From the cell containing the given text, extract its center point as [x, y] coordinate. 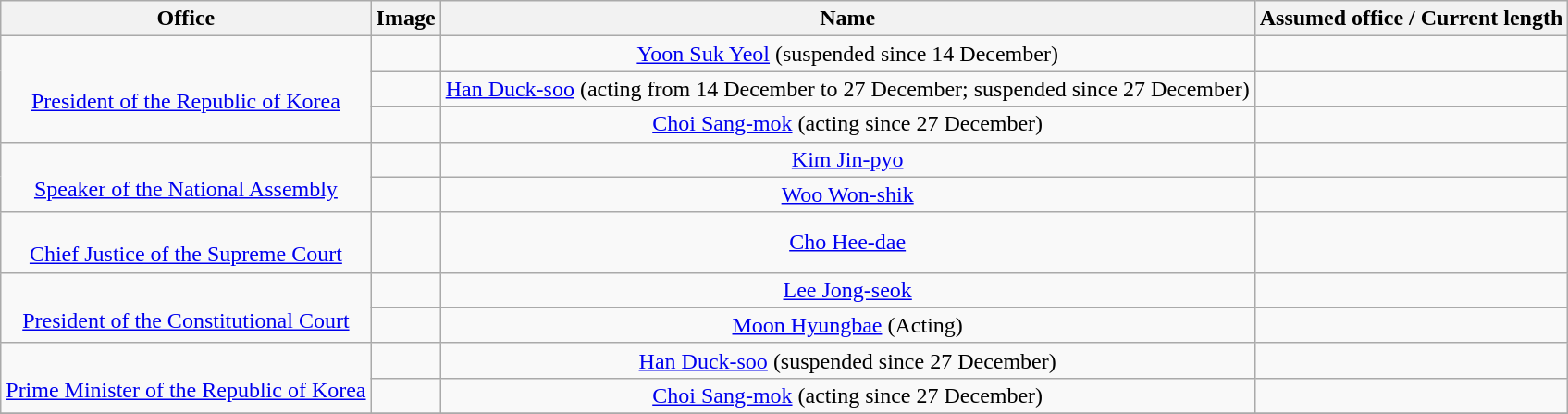
Name [847, 19]
Cho Hee-dae [847, 243]
Office [186, 19]
Kim Jin-pyo [847, 159]
Chief Justice of the Supreme Court [186, 243]
Moon Hyungbae (Acting) [847, 325]
Woo Won-shik [847, 194]
Yoon Suk Yeol (suspended since 14 December) [847, 54]
President of the Constitutional Court [186, 307]
Assumed office / Current length [1412, 19]
President of the Republic of Korea [186, 89]
Han Duck-soo (suspended since 27 December) [847, 360]
Image [405, 19]
Prime Minister of the Republic of Korea [186, 378]
Han Duck-soo (acting from 14 December to 27 December; suspended since 27 December) [847, 89]
Lee Jong-seok [847, 290]
Speaker of the National Assembly [186, 177]
